Search for the cell housing the specified text and yield its [X, Y] center coordinate. 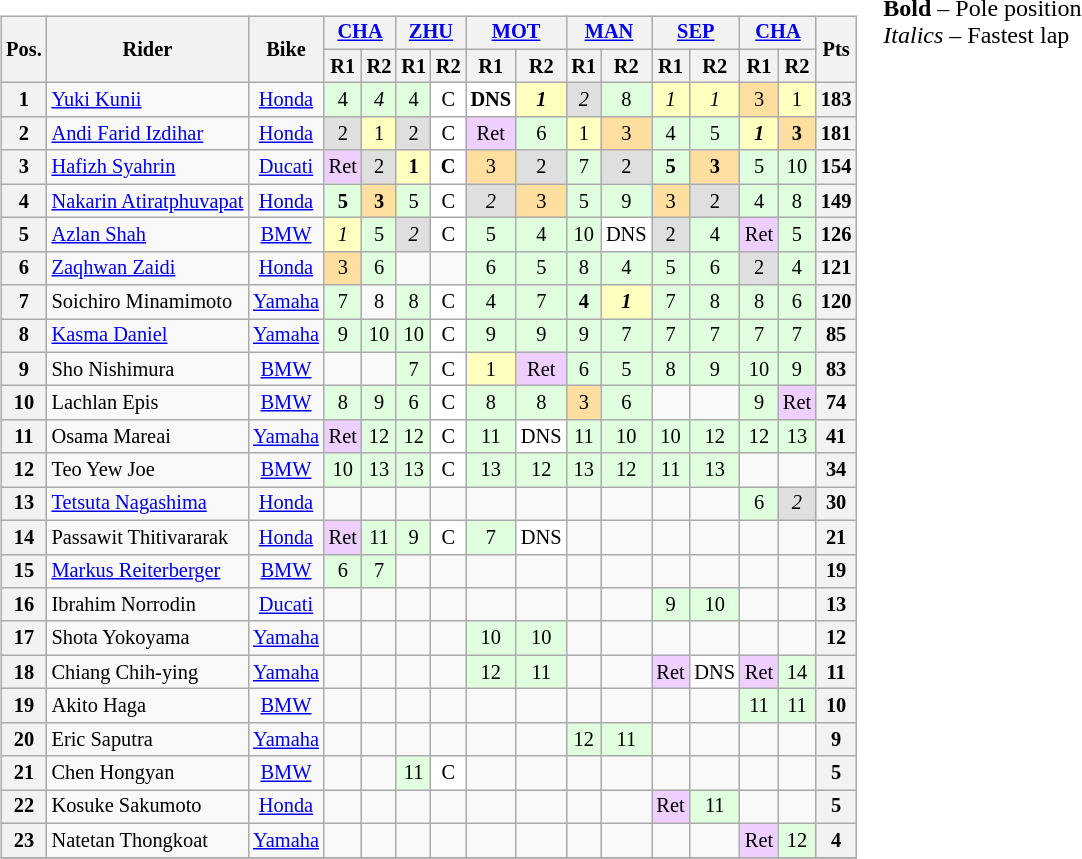
121 [836, 268]
Natetan Thongkoat [148, 840]
126 [836, 235]
Kasma Daniel [148, 336]
120 [836, 302]
Teo Yew Joe [148, 470]
Azlan Shah [148, 235]
Eric Saputra [148, 739]
Sho Nishimura [148, 369]
18 [24, 672]
Akito Haga [148, 706]
Yuki Kunii [148, 100]
Nakarin Atiratphuvapat [148, 201]
Markus Reiterberger [148, 571]
Lachlan Epis [148, 403]
149 [836, 201]
Shota Yokoyama [148, 638]
Ibrahim Norrodin [148, 605]
181 [836, 134]
Hafizh Syahrin [148, 167]
Rider [148, 50]
Pts [836, 50]
17 [24, 638]
154 [836, 167]
SEP [696, 33]
83 [836, 369]
34 [836, 470]
MAN [608, 33]
85 [836, 336]
Tetsuta Nagashima [148, 504]
Pos. [24, 50]
Zaqhwan Zaidi [148, 268]
Chen Hongyan [148, 773]
Passawit Thitivararak [148, 537]
Kosuke Sakumoto [148, 807]
20 [24, 739]
23 [24, 840]
Osama Mareai [148, 437]
74 [836, 403]
183 [836, 100]
41 [836, 437]
22 [24, 807]
ZHU [430, 33]
Chiang Chih-ying [148, 672]
MOT [516, 33]
30 [836, 504]
Soichiro Minamimoto [148, 302]
Andi Farid Izdihar [148, 134]
16 [24, 605]
15 [24, 571]
Bike [286, 50]
